Determine the [x, y] coordinate at the center of the cell enclosing the given text.  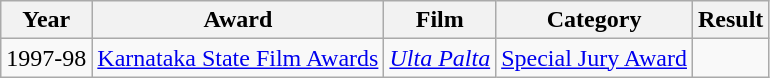
Year [46, 20]
1997-98 [46, 58]
Karnataka State Film Awards [238, 58]
Award [238, 20]
Ulta Palta [440, 58]
Category [594, 20]
Result [730, 20]
Film [440, 20]
Special Jury Award [594, 58]
